From the cell containing the given text, extract its center point as [x, y] coordinate. 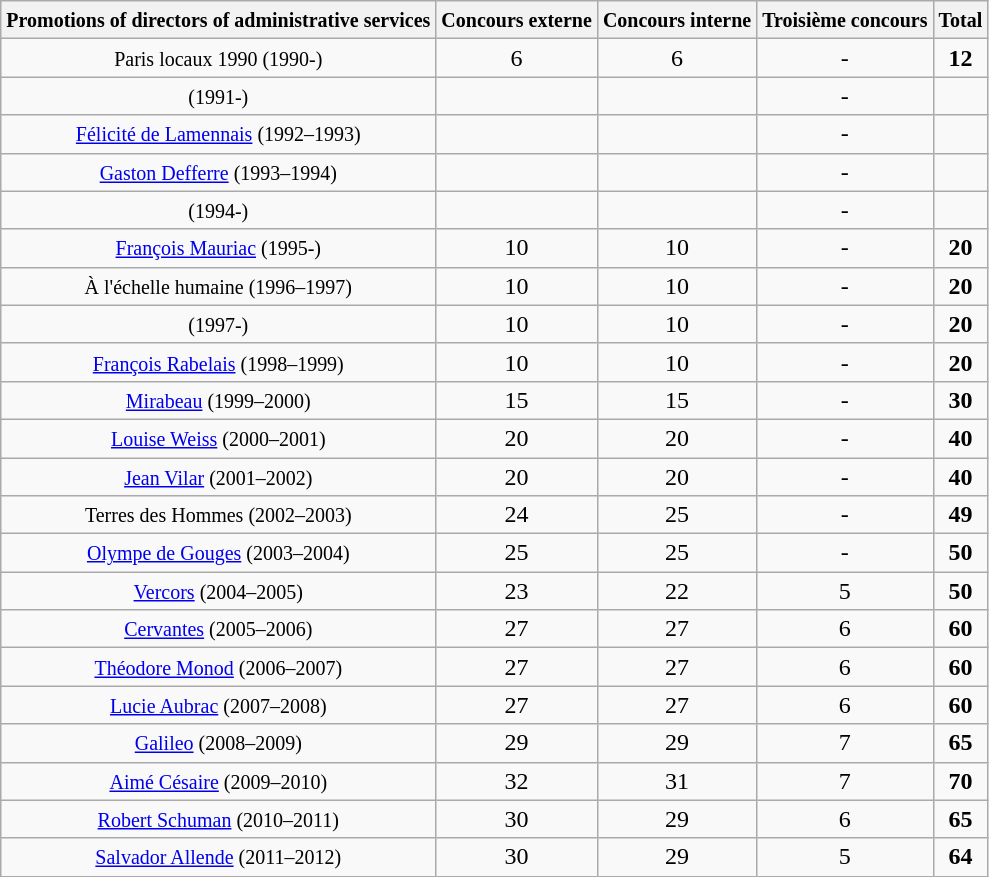
Robert Schuman (2010–2011) [218, 819]
70 [960, 781]
Louise Weiss (2000–2001) [218, 438]
(1991-) [218, 96]
Concours interne [676, 20]
François Rabelais (1998–1999) [218, 362]
49 [960, 515]
22 [676, 591]
Jean Vilar (2001–2002) [218, 477]
Total [960, 20]
Gaston Defferre (1993–1994) [218, 172]
(1994-) [218, 210]
Félicité de Lamennais (1992–1993) [218, 134]
Olympe de Gouges (2003–2004) [218, 553]
64 [960, 857]
Paris locaux 1990 (1990-) [218, 58]
32 [517, 781]
Terres des Hommes (2002–2003) [218, 515]
23 [517, 591]
Galileo (2008–2009) [218, 743]
Lucie Aubrac (2007–2008) [218, 705]
François Mauriac (1995-) [218, 248]
Concours externe [517, 20]
(1997-) [218, 324]
24 [517, 515]
Promotions of directors of administrative services [218, 20]
Salvador Allende (2011–2012) [218, 857]
Aimé Césaire (2009–2010) [218, 781]
31 [676, 781]
À l'échelle humaine (1996–1997) [218, 286]
Vercors (2004–2005) [218, 591]
Cervantes (2005–2006) [218, 629]
Mirabeau (1999–2000) [218, 400]
Théodore Monod (2006–2007) [218, 667]
12 [960, 58]
Troisième concours [845, 20]
